Find where the given text appears and provide that cell's center as [x, y] coordinate. 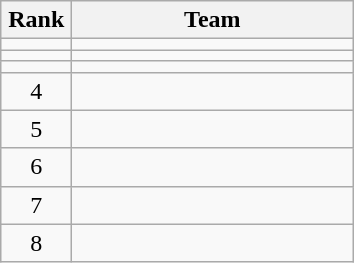
7 [36, 205]
6 [36, 167]
Rank [36, 20]
Team [212, 20]
8 [36, 243]
5 [36, 129]
4 [36, 91]
